Find where the given text appears and provide that cell's center as (x, y) coordinate. 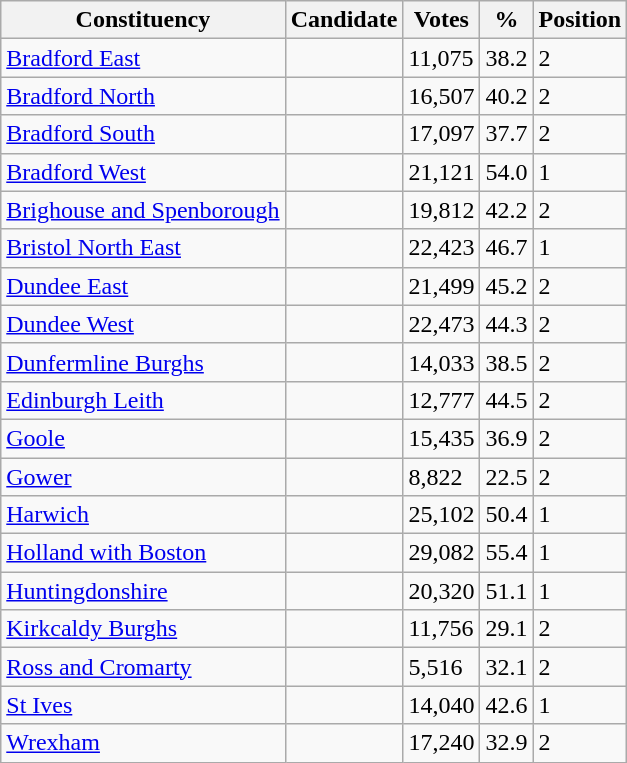
19,812 (442, 210)
17,240 (442, 743)
Position (580, 20)
Wrexham (143, 743)
54.0 (506, 172)
25,102 (442, 515)
44.3 (506, 324)
5,516 (442, 667)
Harwich (143, 515)
38.5 (506, 362)
Bristol North East (143, 248)
Bradford West (143, 172)
Dundee West (143, 324)
32.9 (506, 743)
Dundee East (143, 286)
14,040 (442, 705)
45.2 (506, 286)
22.5 (506, 477)
8,822 (442, 477)
29.1 (506, 629)
Ross and Cromarty (143, 667)
Edinburgh Leith (143, 400)
21,499 (442, 286)
Bradford South (143, 134)
12,777 (442, 400)
50.4 (506, 515)
Bradford East (143, 58)
Constituency (143, 20)
44.5 (506, 400)
11,075 (442, 58)
Candidate (344, 20)
32.1 (506, 667)
Dunfermline Burghs (143, 362)
Kirkcaldy Burghs (143, 629)
38.2 (506, 58)
Bradford North (143, 96)
Gower (143, 477)
42.6 (506, 705)
21,121 (442, 172)
Votes (442, 20)
55.4 (506, 553)
Huntingdonshire (143, 591)
Goole (143, 438)
29,082 (442, 553)
37.7 (506, 134)
22,473 (442, 324)
14,033 (442, 362)
Brighouse and Spenborough (143, 210)
51.1 (506, 591)
15,435 (442, 438)
St Ives (143, 705)
22,423 (442, 248)
42.2 (506, 210)
46.7 (506, 248)
% (506, 20)
40.2 (506, 96)
11,756 (442, 629)
20,320 (442, 591)
Holland with Boston (143, 553)
17,097 (442, 134)
16,507 (442, 96)
36.9 (506, 438)
